For the text-containing cell, return its midpoint in (X, Y) coordinate format. 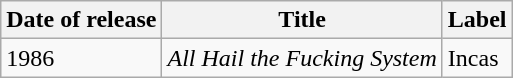
Date of release (82, 20)
All Hail the Fucking System (302, 58)
1986 (82, 58)
Incas (477, 58)
Label (477, 20)
Title (302, 20)
